Search for the cell housing the specified text and yield its [X, Y] center coordinate. 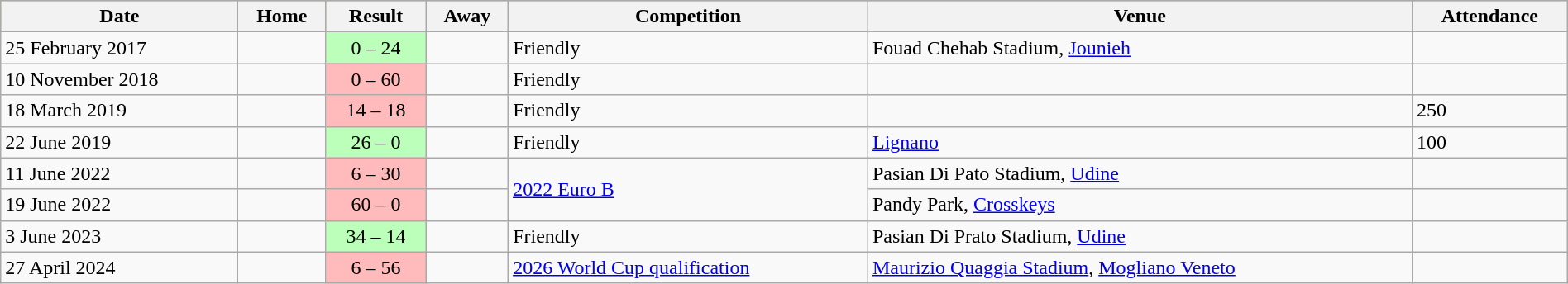
Venue [1140, 17]
10 November 2018 [119, 79]
Maurizio Quaggia Stadium, Mogliano Veneto [1140, 267]
11 June 2022 [119, 173]
Result [375, 17]
22 June 2019 [119, 142]
27 April 2024 [119, 267]
Pasian Di Pato Stadium, Udine [1140, 173]
Home [282, 17]
26 – 0 [375, 142]
14 – 18 [375, 111]
Date [119, 17]
Fouad Chehab Stadium, Jounieh [1140, 48]
0 – 24 [375, 48]
25 February 2017 [119, 48]
Lignano [1140, 142]
Attendance [1489, 17]
6 – 30 [375, 173]
60 – 0 [375, 205]
250 [1489, 111]
2026 World Cup qualification [688, 267]
Competition [688, 17]
2022 Euro B [688, 189]
19 June 2022 [119, 205]
100 [1489, 142]
6 – 56 [375, 267]
18 March 2019 [119, 111]
Away [466, 17]
Pandy Park, Crosskeys [1140, 205]
34 – 14 [375, 236]
3 June 2023 [119, 236]
Pasian Di Prato Stadium, Udine [1140, 236]
0 – 60 [375, 79]
